Provide the (x, y) coordinate of the cell's center where the given text is located.  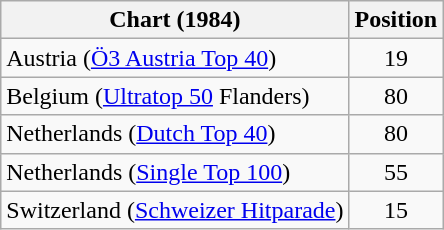
Austria (Ö3 Austria Top 40) (175, 58)
55 (396, 172)
19 (396, 58)
Netherlands (Dutch Top 40) (175, 134)
Chart (1984) (175, 20)
Switzerland (Schweizer Hitparade) (175, 210)
Position (396, 20)
Belgium (Ultratop 50 Flanders) (175, 96)
Netherlands (Single Top 100) (175, 172)
15 (396, 210)
